From the cell containing the given text, extract its center point as (X, Y) coordinate. 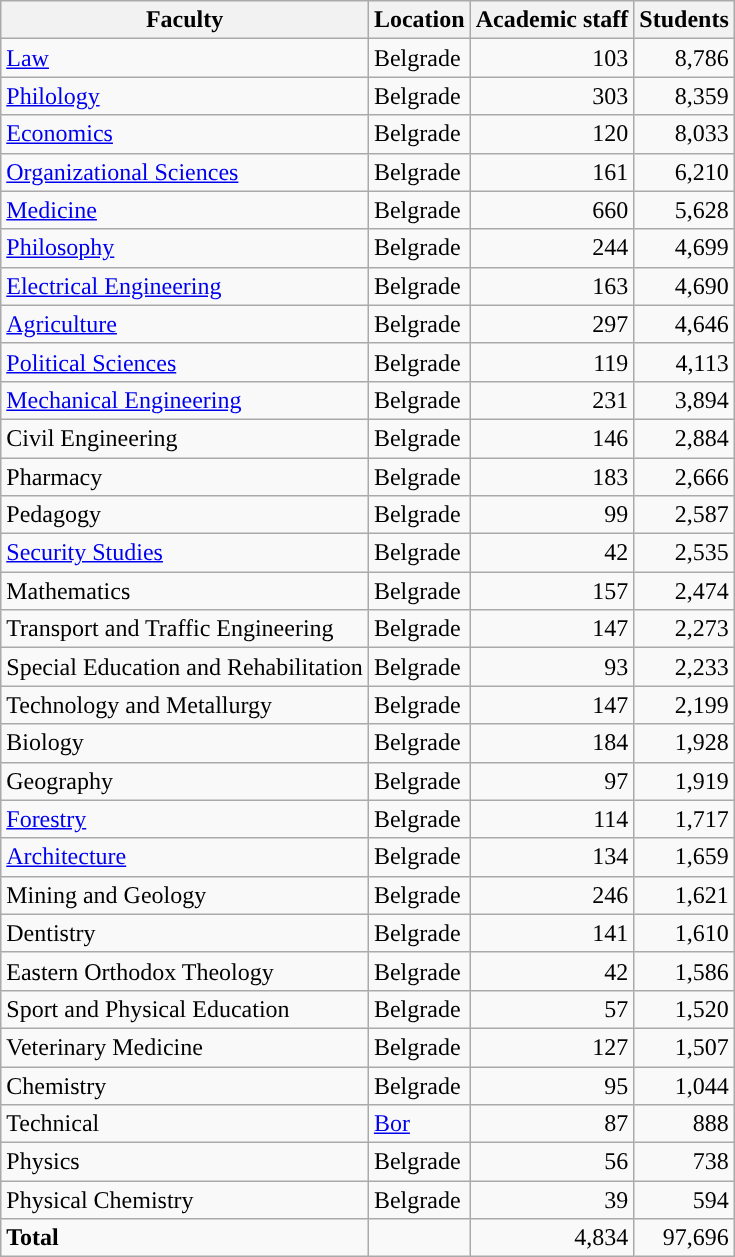
2,535 (684, 553)
Veterinary Medicine (185, 1047)
Dentistry (185, 933)
1,659 (684, 857)
Transport and Traffic Engineering (185, 629)
184 (552, 743)
4,113 (684, 362)
146 (552, 438)
Philosophy (185, 248)
163 (552, 286)
888 (684, 1124)
Faculty (185, 20)
594 (684, 1200)
161 (552, 172)
1,586 (684, 971)
1,044 (684, 1085)
2,273 (684, 629)
1,717 (684, 819)
Forestry (185, 819)
1,919 (684, 781)
1,928 (684, 743)
Civil Engineering (185, 438)
Location (419, 20)
99 (552, 515)
Security Studies (185, 553)
114 (552, 819)
Technical (185, 1124)
Pharmacy (185, 477)
Philology (185, 96)
Electrical Engineering (185, 286)
87 (552, 1124)
183 (552, 477)
231 (552, 400)
Special Education and Rehabilitation (185, 667)
103 (552, 58)
93 (552, 667)
5,628 (684, 210)
57 (552, 1009)
Physics (185, 1162)
Sport and Physical Education (185, 1009)
4,699 (684, 248)
141 (552, 933)
2,474 (684, 591)
Eastern Orthodox Theology (185, 971)
39 (552, 1200)
Organizational Sciences (185, 172)
1,610 (684, 933)
Pedagogy (185, 515)
2,666 (684, 477)
Mining and Geology (185, 895)
Chemistry (185, 1085)
4,834 (552, 1238)
157 (552, 591)
6,210 (684, 172)
Geography (185, 781)
Physical Chemistry (185, 1200)
4,646 (684, 324)
246 (552, 895)
56 (552, 1162)
3,894 (684, 400)
1,507 (684, 1047)
Bor (419, 1124)
8,033 (684, 134)
2,587 (684, 515)
Mechanical Engineering (185, 400)
1,520 (684, 1009)
134 (552, 857)
95 (552, 1085)
Technology and Metallurgy (185, 705)
Total (185, 1238)
738 (684, 1162)
Agriculture (185, 324)
Medicine (185, 210)
2,199 (684, 705)
2,233 (684, 667)
4,690 (684, 286)
Political Sciences (185, 362)
119 (552, 362)
Academic staff (552, 20)
8,786 (684, 58)
Law (185, 58)
97 (552, 781)
Students (684, 20)
120 (552, 134)
2,884 (684, 438)
Architecture (185, 857)
Biology (185, 743)
303 (552, 96)
8,359 (684, 96)
297 (552, 324)
1,621 (684, 895)
Mathematics (185, 591)
127 (552, 1047)
97,696 (684, 1238)
660 (552, 210)
244 (552, 248)
Economics (185, 134)
